Search for the cell housing the specified text and yield its [X, Y] center coordinate. 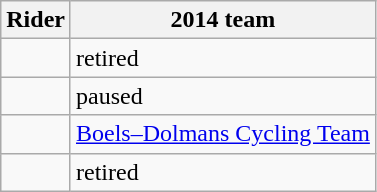
Rider [36, 20]
Boels–Dolmans Cycling Team [222, 134]
2014 team [222, 20]
paused [222, 96]
